Determine the (X, Y) coordinate at the center of the cell enclosing the given text.  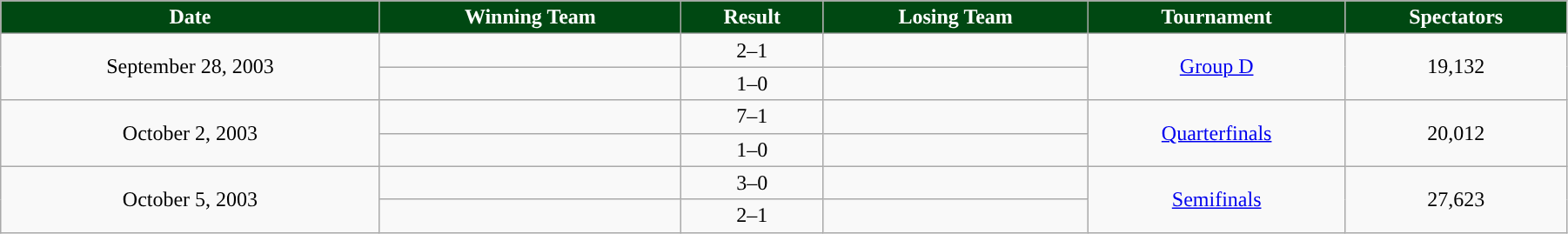
3–0 (752, 183)
October 2, 2003 (190, 133)
Quarterfinals (1216, 133)
Winning Team (530, 17)
Tournament (1216, 17)
7–1 (752, 117)
19,132 (1457, 67)
Group D (1216, 67)
Losing Team (955, 17)
Result (752, 17)
20,012 (1457, 133)
September 28, 2003 (190, 67)
Date (190, 17)
October 5, 2003 (190, 199)
Spectators (1457, 17)
Semifinals (1216, 199)
27,623 (1457, 199)
